Locate the cell with the specified text and output its (X, Y) center coordinate. 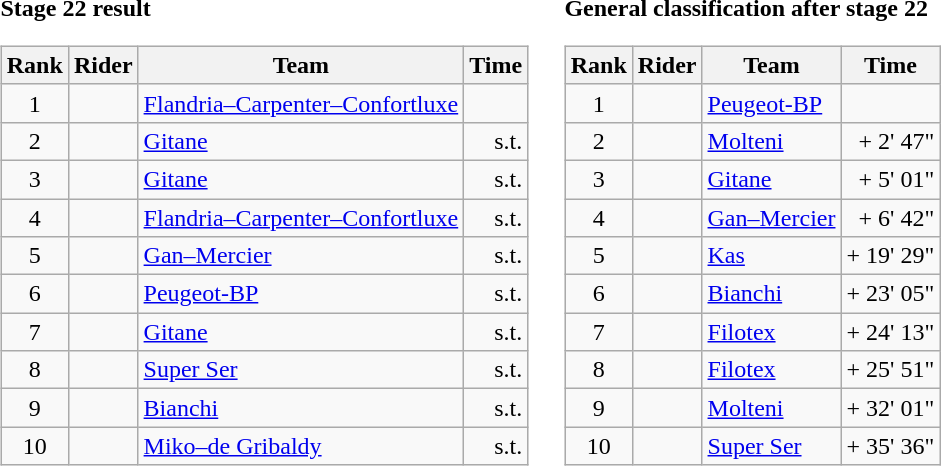
+ 32' 01" (890, 408)
Kas (772, 256)
+ 5' 01" (890, 179)
+ 35' 36" (890, 446)
+ 6' 42" (890, 217)
+ 19' 29" (890, 256)
+ 25' 51" (890, 370)
+ 23' 05" (890, 294)
+ 24' 13" (890, 332)
+ 2' 47" (890, 141)
Miko–de Gribaldy (301, 446)
